Return the (x, y) coordinate for the center point of the cell that contains the specified text.  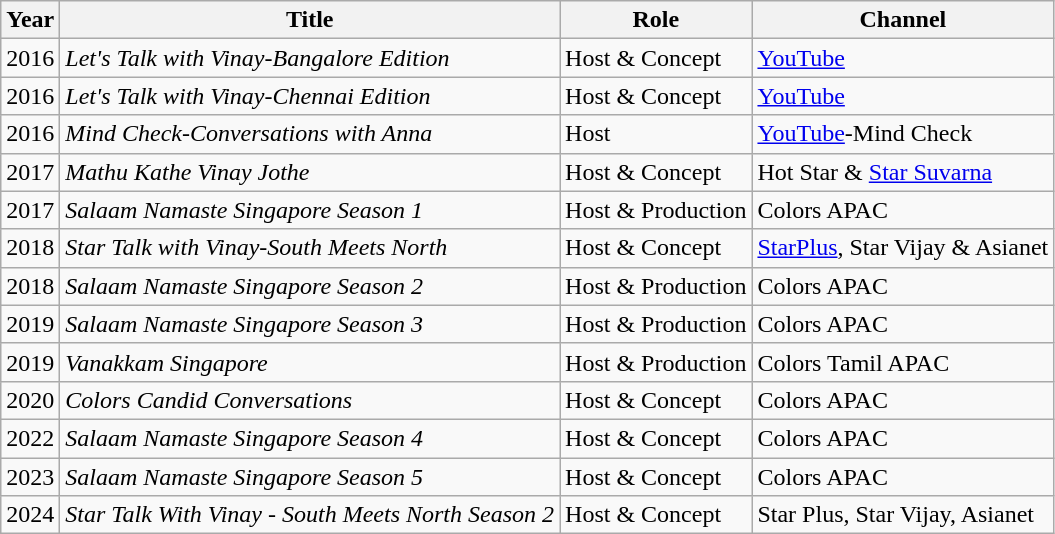
Salaam Namaste Singapore Season 5 (310, 477)
2024 (30, 515)
Role (656, 20)
Vanakkam Singapore (310, 362)
2023 (30, 477)
StarPlus, Star Vijay & Asianet (903, 248)
YouTube-Mind Check (903, 134)
Channel (903, 20)
Host (656, 134)
Hot Star & Star Suvarna (903, 172)
Salaam Namaste Singapore Season 2 (310, 286)
Mind Check-Conversations with Anna (310, 134)
Let's Talk with Vinay-Chennai Edition (310, 96)
Let's Talk with Vinay-Bangalore Edition (310, 58)
Star Plus, Star Vijay, Asianet (903, 515)
Title (310, 20)
Colors Tamil APAC (903, 362)
Salaam Namaste Singapore Season 3 (310, 324)
Star Talk with Vinay-South Meets North (310, 248)
Colors Candid Conversations (310, 400)
Salaam Namaste Singapore Season 4 (310, 438)
2020 (30, 400)
Salaam Namaste Singapore Season 1 (310, 210)
2022 (30, 438)
Mathu Kathe Vinay Jothe (310, 172)
Year (30, 20)
Star Talk With Vinay - South Meets North Season 2 (310, 515)
